From the cell containing the given text, extract its center point as [x, y] coordinate. 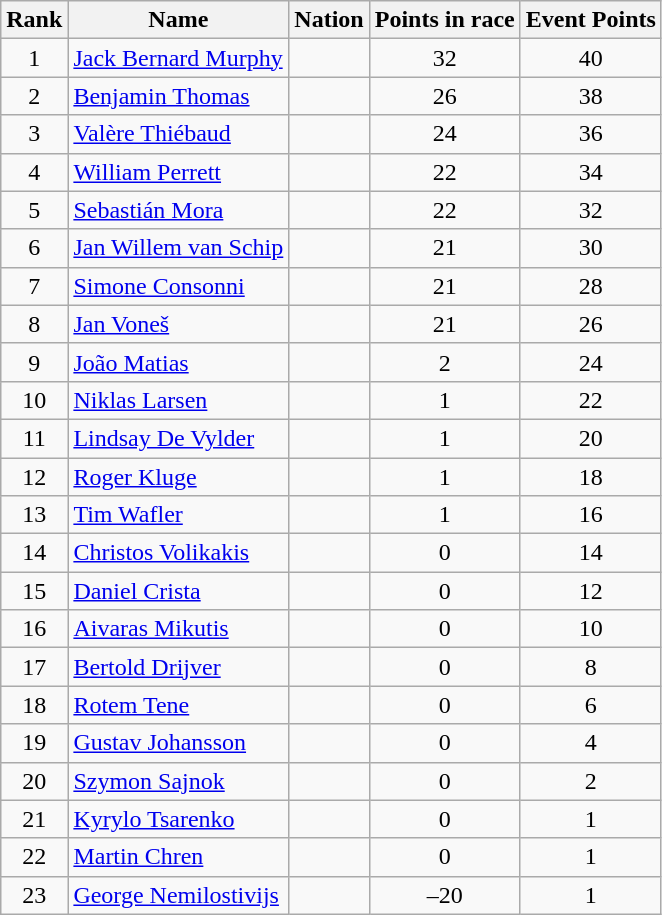
17 [34, 667]
Christos Volikakis [178, 553]
Niklas Larsen [178, 400]
Points in race [444, 20]
Event Points [590, 20]
13 [34, 515]
Rotem Tene [178, 705]
Jan Voneš [178, 324]
3 [34, 134]
19 [34, 743]
George Nemilostivijs [178, 895]
Jack Bernard Murphy [178, 58]
Rank [34, 20]
40 [590, 58]
5 [34, 210]
Bertold Drijver [178, 667]
William Perrett [178, 172]
–20 [444, 895]
João Matias [178, 362]
38 [590, 96]
Gustav Johansson [178, 743]
Valère Thiébaud [178, 134]
Benjamin Thomas [178, 96]
Tim Wafler [178, 515]
Szymon Sajnok [178, 781]
Nation [329, 20]
Simone Consonni [178, 286]
36 [590, 134]
Roger Kluge [178, 477]
15 [34, 591]
Kyrylo Tsarenko [178, 819]
Martin Chren [178, 857]
34 [590, 172]
9 [34, 362]
11 [34, 438]
Aivaras Mikutis [178, 629]
Lindsay De Vylder [178, 438]
7 [34, 286]
Jan Willem van Schip [178, 248]
23 [34, 895]
Sebastián Mora [178, 210]
Daniel Crista [178, 591]
30 [590, 248]
Name [178, 20]
28 [590, 286]
